Identify which cell holds the provided text, then report its [X, Y] central coordinate. 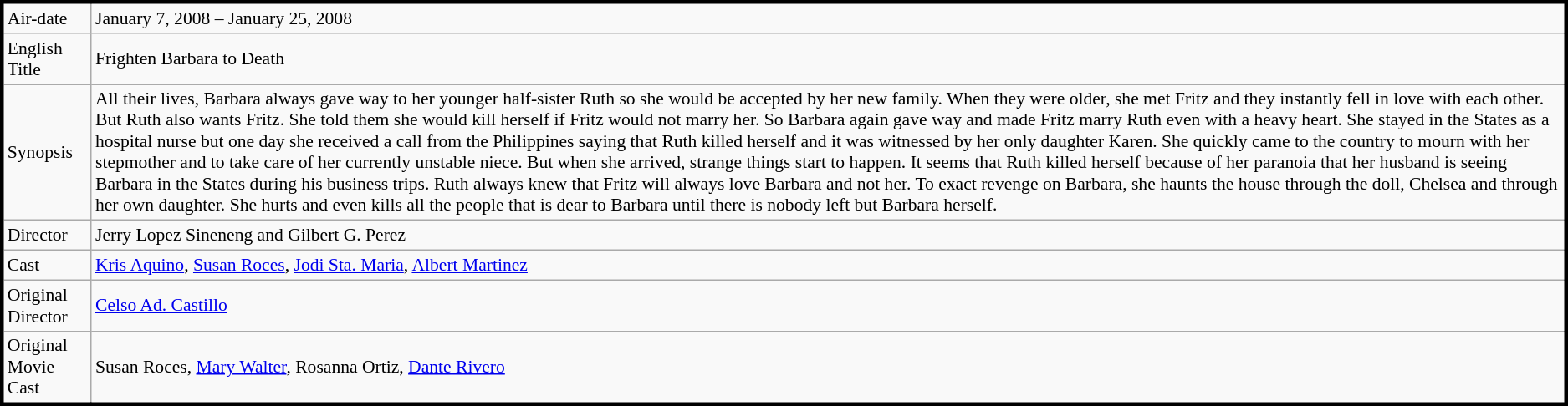
Kris Aquino, Susan Roces, Jodi Sta. Maria, Albert Martinez [828, 266]
Susan Roces, Mary Walter, Rosanna Ortiz, Dante Rivero [828, 368]
Air-date [47, 18]
Celso Ad. Castillo [828, 306]
English Title [47, 58]
Cast [47, 266]
Synopsis [47, 152]
Original Movie Cast [47, 368]
Original Director [47, 306]
January 7, 2008 – January 25, 2008 [828, 18]
Frighten Barbara to Death [828, 58]
Director [47, 236]
Jerry Lopez Sineneng and Gilbert G. Perez [828, 236]
